Return the [x, y] coordinate for the center point of the cell that contains the specified text.  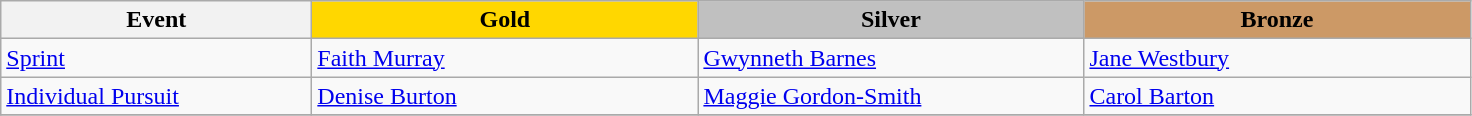
Event [156, 20]
Denise Burton [505, 96]
Gwynneth Barnes [891, 58]
Gold [505, 20]
Silver [891, 20]
Bronze [1277, 20]
Individual Pursuit [156, 96]
Faith Murray [505, 58]
Sprint [156, 58]
Jane Westbury [1277, 58]
Carol Barton [1277, 96]
Maggie Gordon-Smith [891, 96]
